For the text-containing cell, return its midpoint in [X, Y] coordinate format. 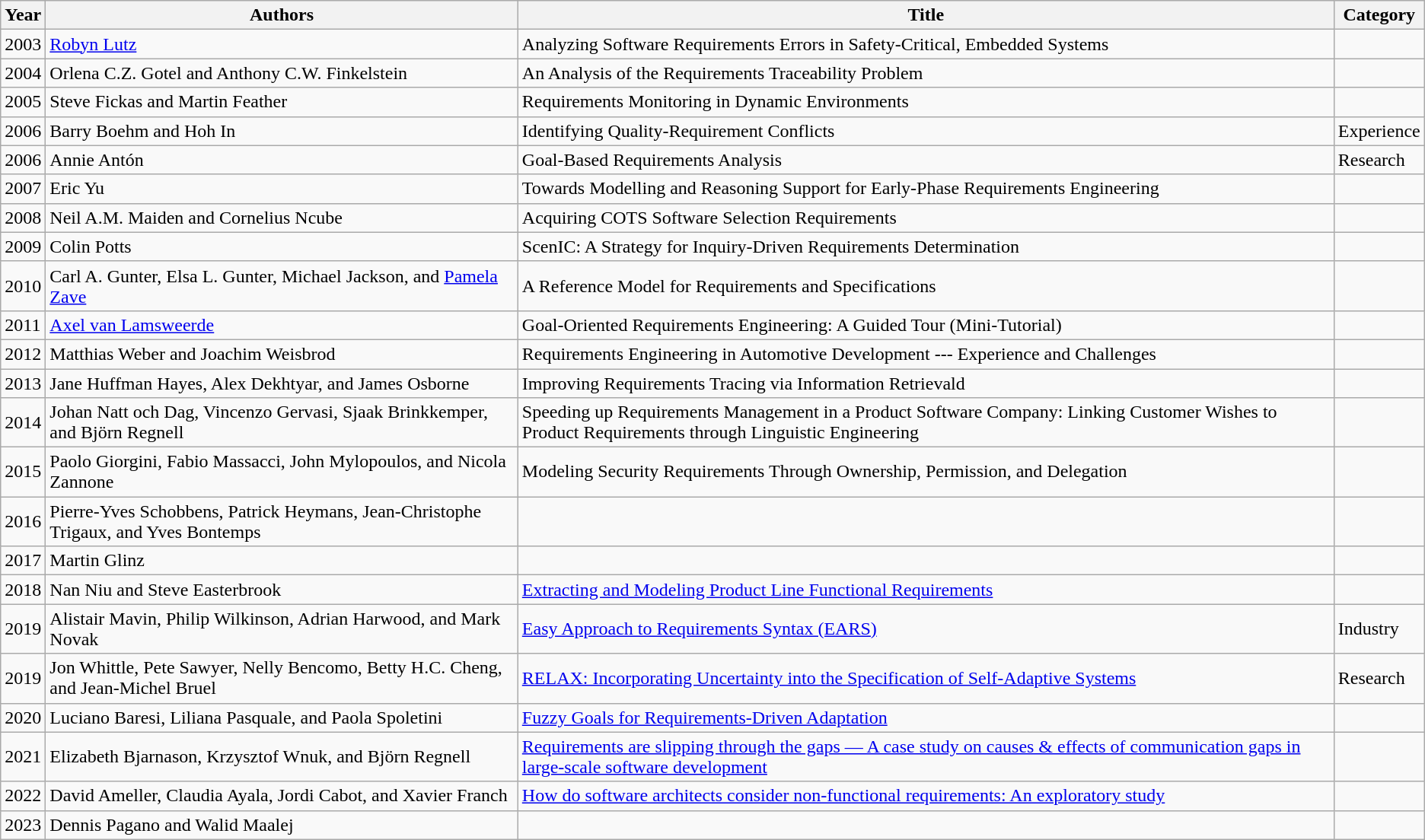
2012 [23, 354]
Year [23, 15]
2008 [23, 218]
2016 [23, 522]
RELAX: Incorporating Uncertainty into the Specification of Self-Adaptive Systems [926, 679]
Colin Potts [282, 247]
Towards Modelling and Reasoning Support for Early-Phase Requirements Engineering [926, 189]
Steve Fickas and Martin Feather [282, 102]
Robyn Lutz [282, 44]
Luciano Baresi, Liliana Pasquale, and Paola Spoletini [282, 717]
Jane Huffman Hayes, Alex Dekhtyar, and James Osborne [282, 383]
2021 [23, 756]
Johan Natt och Dag, Vincenzo Gervasi, Sjaak Brinkkemper, and Björn Regnell [282, 423]
An Analysis of the Requirements Traceability Problem [926, 73]
2022 [23, 796]
2018 [23, 590]
Extracting and Modeling Product Line Functional Requirements [926, 590]
Annie Antón [282, 160]
Analyzing Software Requirements Errors in Safety-Critical, Embedded Systems [926, 44]
A Reference Model for Requirements and Specifications [926, 286]
2011 [23, 325]
2017 [23, 561]
Identifying Quality-Requirement Conflicts [926, 131]
2015 [23, 472]
David Ameller, Claudia Ayala, Jordi Cabot, and Xavier Franch [282, 796]
2010 [23, 286]
Orlena C.Z. Gotel and Anthony C.W. Finkelstein [282, 73]
Eric Yu [282, 189]
Barry Boehm and Hoh In [282, 131]
Axel van Lamsweerde [282, 325]
Requirements Engineering in Automotive Development --- Experience and Challenges [926, 354]
Carl A. Gunter, Elsa L. Gunter, Michael Jackson, and Pamela Zave [282, 286]
Acquiring COTS Software Selection Requirements [926, 218]
2023 [23, 825]
Improving Requirements Tracing via Information Retrievald [926, 383]
2003 [23, 44]
Modeling Security Requirements Through Ownership, Permission, and Delegation [926, 472]
Alistair Mavin, Philip Wilkinson, Adrian Harwood, and Mark Novak [282, 628]
Experience [1379, 131]
Jon Whittle, Pete Sawyer, Nelly Bencomo, Betty H.C. Cheng, and Jean-Michel Bruel [282, 679]
2014 [23, 423]
2020 [23, 717]
Goal-Oriented Requirements Engineering: A Guided Tour (Mini-Tutorial) [926, 325]
2004 [23, 73]
Dennis Pagano and Walid Maalej [282, 825]
Authors [282, 15]
Neil A.M. Maiden and Cornelius Ncube [282, 218]
Speeding up Requirements Management in a Product Software Company: Linking Customer Wishes to Product Requirements through Linguistic Engineering [926, 423]
Goal-Based Requirements Analysis [926, 160]
Requirements Monitoring in Dynamic Environments [926, 102]
Easy Approach to Requirements Syntax (EARS) [926, 628]
Fuzzy Goals for Requirements-Driven Adaptation [926, 717]
How do software architects consider non-functional requirements: An exploratory study [926, 796]
2013 [23, 383]
Matthias Weber and Joachim Weisbrod [282, 354]
Title [926, 15]
Pierre-Yves Schobbens, Patrick Heymans, Jean-Christophe Trigaux, and Yves Bontemps [282, 522]
Requirements are slipping through the gaps — A case study on causes & effects of communication gaps in large-scale software development [926, 756]
Elizabeth Bjarnason, Krzysztof Wnuk, and Björn Regnell [282, 756]
Paolo Giorgini, Fabio Massacci, John Mylopoulos, and Nicola Zannone [282, 472]
Martin Glinz [282, 561]
Nan Niu and Steve Easterbrook [282, 590]
2009 [23, 247]
Category [1379, 15]
2007 [23, 189]
Industry [1379, 628]
ScenIC: A Strategy for Inquiry-Driven Requirements Determination [926, 247]
2005 [23, 102]
